Search for the cell housing the specified text and yield its (X, Y) center coordinate. 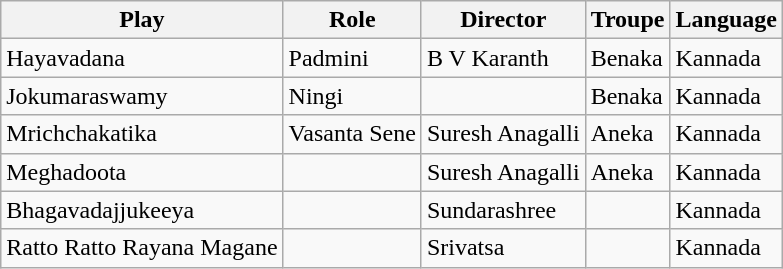
Vasanta Sene (352, 134)
B V Karanth (503, 58)
Troupe (628, 20)
Sundarashree (503, 210)
Director (503, 20)
Jokumaraswamy (142, 96)
Mrichchakatika (142, 134)
Language (726, 20)
Play (142, 20)
Role (352, 20)
Hayavadana (142, 58)
Padmini (352, 58)
Meghadoota (142, 172)
Ratto Ratto Rayana Magane (142, 248)
Bhagavadajjukeeya (142, 210)
Srivatsa (503, 248)
Ningi (352, 96)
